Return (X, Y) of the center of cell containing provided text 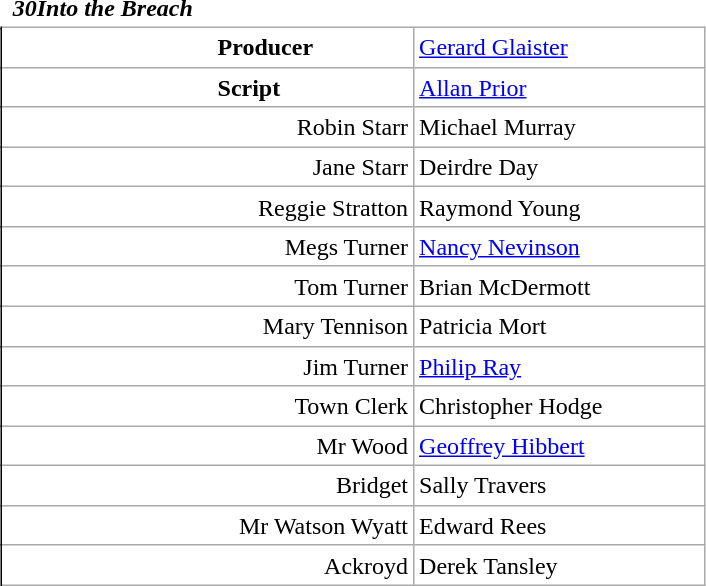
Ackroyd (208, 565)
Michael Murray (560, 127)
Mr Wood (208, 446)
Philip Ray (560, 366)
Patricia Mort (560, 326)
Jim Turner (208, 366)
Megs Turner (208, 247)
Geoffrey Hibbert (560, 446)
Jane Starr (208, 167)
Deirdre Day (560, 167)
Reggie Stratton (208, 207)
Christopher Hodge (560, 406)
Producer (208, 47)
Nancy Nevinson (560, 247)
Mary Tennison (208, 326)
Tom Turner (208, 286)
Edward Rees (560, 525)
Sally Travers (560, 486)
Derek Tansley (560, 565)
Town Clerk (208, 406)
Brian McDermott (560, 286)
Script (208, 87)
Bridget (208, 486)
Raymond Young (560, 207)
Allan Prior (560, 87)
Robin Starr (208, 127)
Gerard Glaister (560, 47)
Mr Watson Wyatt (208, 525)
